From the cell containing the given text, extract its center point as [X, Y] coordinate. 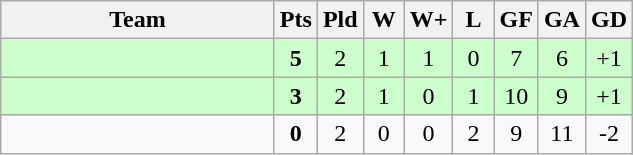
GF [516, 20]
11 [562, 134]
6 [562, 58]
L [474, 20]
3 [296, 96]
-2 [608, 134]
Pld [340, 20]
GA [562, 20]
Pts [296, 20]
5 [296, 58]
Team [138, 20]
10 [516, 96]
W+ [428, 20]
W [384, 20]
7 [516, 58]
GD [608, 20]
